Find where the given text appears and provide that cell's center as (x, y) coordinate. 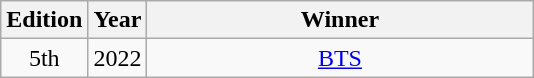
Winner (340, 20)
BTS (340, 58)
Edition (44, 20)
Year (118, 20)
2022 (118, 58)
5th (44, 58)
